Capture the cell that displays the provided text and extract its (X, Y) central coordinate. 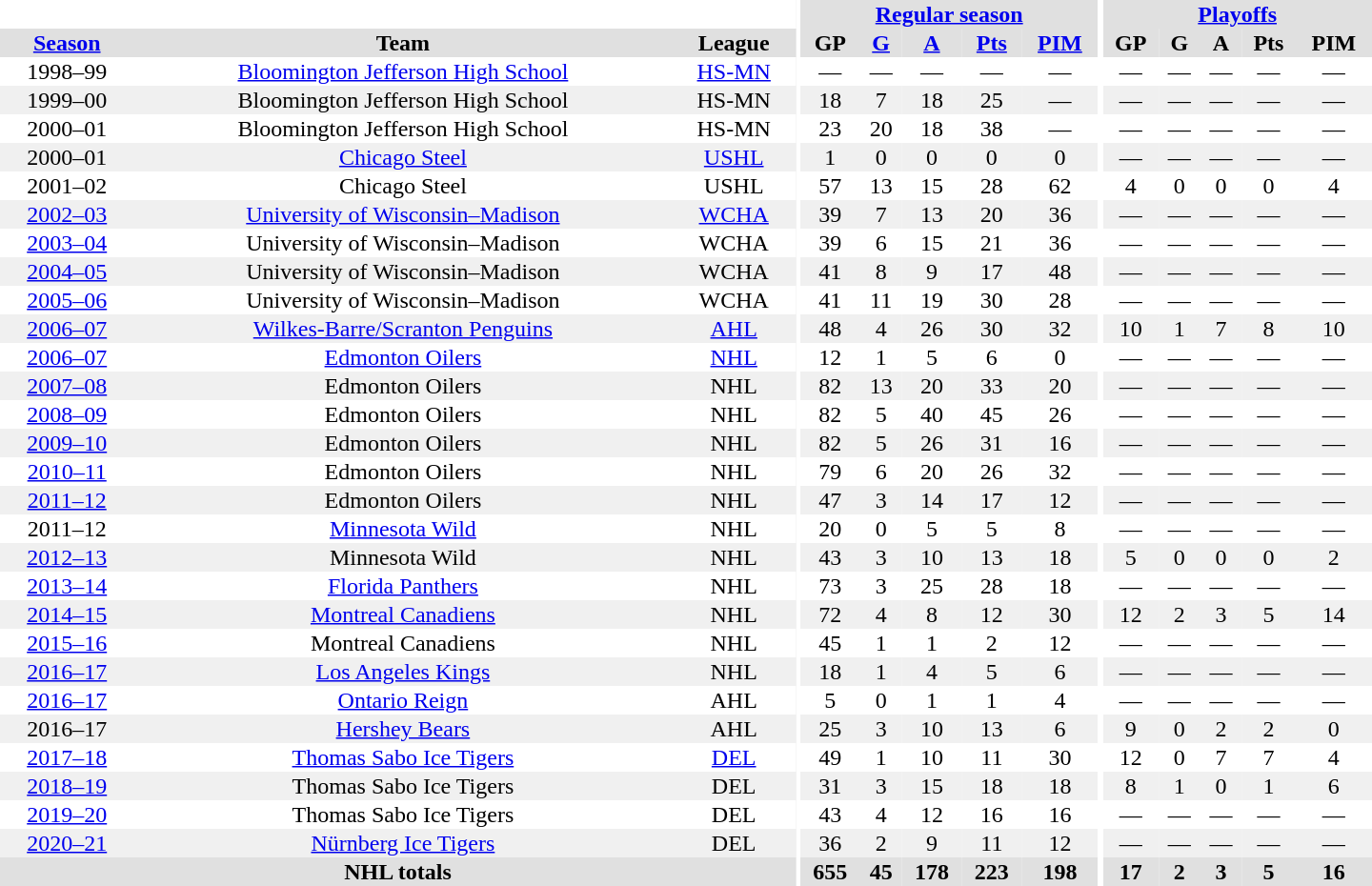
49 (831, 757)
19 (932, 300)
League (734, 43)
Los Angeles Kings (402, 672)
23 (831, 129)
Regular season (949, 14)
2002–03 (67, 214)
2012–13 (67, 557)
2009–10 (67, 443)
2018–19 (67, 786)
Wilkes-Barre/Scranton Penguins (402, 329)
2003–04 (67, 243)
2010–11 (67, 472)
57 (831, 186)
Ontario Reign (402, 700)
21 (991, 243)
1999–00 (67, 100)
Florida Panthers (402, 586)
2001–02 (67, 186)
73 (831, 586)
72 (831, 614)
Nürnberg Ice Tigers (402, 843)
2020–21 (67, 843)
655 (831, 872)
2008–09 (67, 414)
40 (932, 414)
223 (991, 872)
2019–20 (67, 815)
47 (831, 500)
Hershey Bears (402, 729)
33 (991, 386)
62 (1059, 186)
198 (1059, 872)
2005–06 (67, 300)
1998–99 (67, 71)
Playoffs (1237, 14)
NHL totals (398, 872)
2017–18 (67, 757)
2015–16 (67, 643)
2004–05 (67, 272)
178 (932, 872)
2014–15 (67, 614)
Team (402, 43)
2013–14 (67, 586)
79 (831, 472)
2007–08 (67, 386)
Season (67, 43)
38 (991, 129)
